Pinpoint the cell where the given text exists, returning its (X, Y) midpoint coordinate. 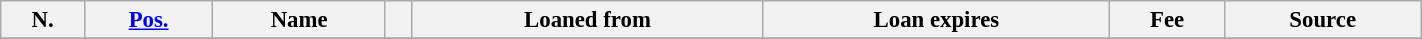
Pos. (148, 20)
Loan expires (936, 20)
N. (43, 20)
Loaned from (587, 20)
Name (299, 20)
Source (1322, 20)
Fee (1167, 20)
